For the text-containing cell, return its midpoint in [X, Y] coordinate format. 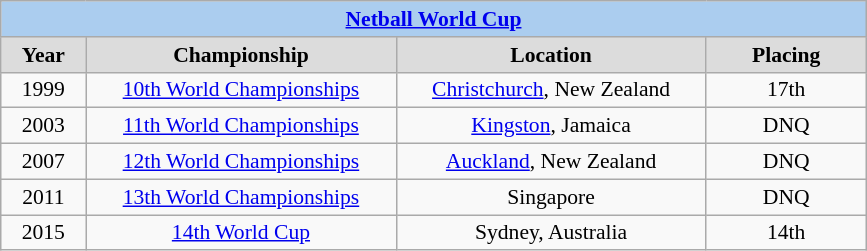
Auckland, New Zealand [551, 162]
Singapore [551, 197]
Sydney, Australia [551, 233]
Location [551, 55]
Placing [786, 55]
2003 [44, 126]
14th World Cup [241, 233]
17th [786, 90]
12th World Championships [241, 162]
13th World Championships [241, 197]
14th [786, 233]
2011 [44, 197]
2007 [44, 162]
10th World Championships [241, 90]
2015 [44, 233]
Kingston, Jamaica [551, 126]
Netball World Cup [434, 19]
Year [44, 55]
11th World Championships [241, 126]
1999 [44, 90]
Championship [241, 55]
Christchurch, New Zealand [551, 90]
